Locate the cell with the specified text and output its [x, y] center coordinate. 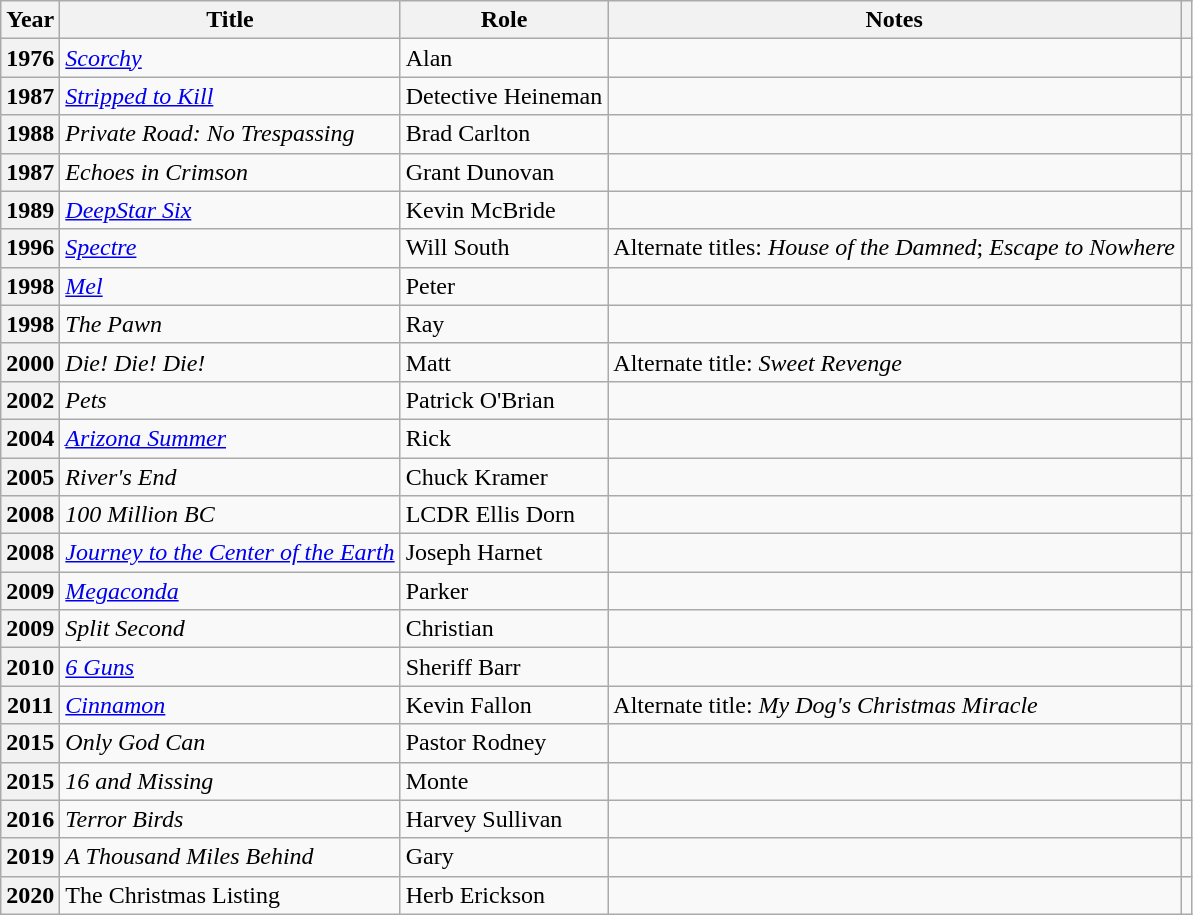
2000 [30, 362]
2011 [30, 705]
A Thousand Miles Behind [230, 857]
Kevin McBride [504, 210]
Harvey Sullivan [504, 819]
DeepStar Six [230, 210]
1996 [30, 248]
Ray [504, 324]
Matt [504, 362]
Patrick O'Brian [504, 400]
2010 [30, 667]
Christian [504, 629]
2002 [30, 400]
Cinnamon [230, 705]
1989 [30, 210]
Journey to the Center of the Earth [230, 553]
River's End [230, 477]
Peter [504, 286]
Alternate title: Sweet Revenge [894, 362]
2004 [30, 438]
Chuck Kramer [504, 477]
Monte [504, 781]
The Christmas Listing [230, 895]
100 Million BC [230, 515]
Pastor Rodney [504, 743]
16 and Missing [230, 781]
2016 [30, 819]
Alternate title: My Dog's Christmas Miracle [894, 705]
Herb Erickson [504, 895]
2020 [30, 895]
Gary [504, 857]
Rick [504, 438]
Pets [230, 400]
Role [504, 20]
Parker [504, 591]
Megaconda [230, 591]
Detective Heineman [504, 96]
Year [30, 20]
Die! Die! Die! [230, 362]
Private Road: No Trespassing [230, 134]
Only God Can [230, 743]
Title [230, 20]
Grant Dunovan [504, 172]
Brad Carlton [504, 134]
1988 [30, 134]
The Pawn [230, 324]
6 Guns [230, 667]
Scorchy [230, 58]
Sheriff Barr [504, 667]
Kevin Fallon [504, 705]
Alternate titles: House of the Damned; Escape to Nowhere [894, 248]
Split Second [230, 629]
2019 [30, 857]
1976 [30, 58]
Mel [230, 286]
Joseph Harnet [504, 553]
Stripped to Kill [230, 96]
LCDR Ellis Dorn [504, 515]
Arizona Summer [230, 438]
Spectre [230, 248]
Alan [504, 58]
2005 [30, 477]
Terror Birds [230, 819]
Notes [894, 20]
Echoes in Crimson [230, 172]
Will South [504, 248]
